Identify which cell holds the provided text, then report its [x, y] central coordinate. 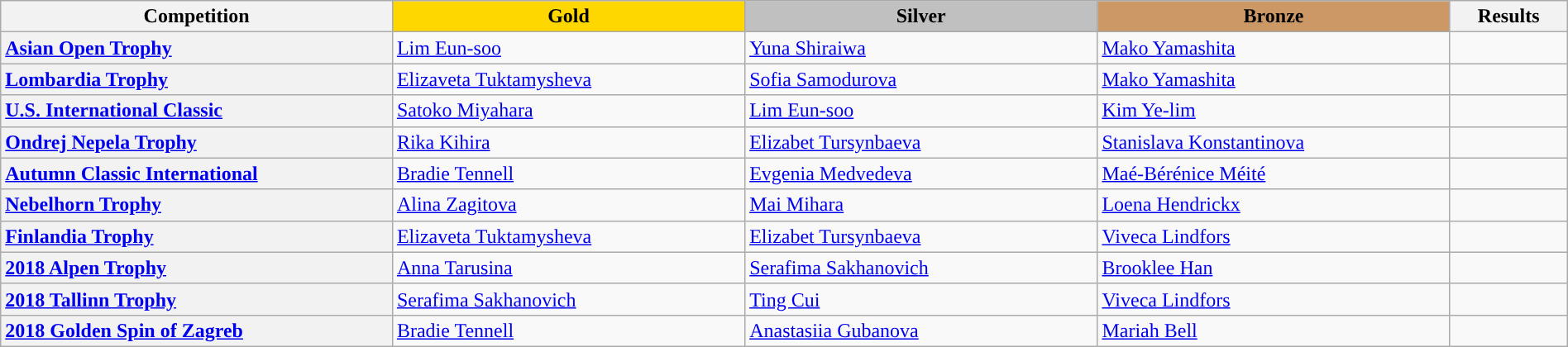
Mai Mihara [921, 205]
Anastasiia Gubanova [921, 330]
Gold [568, 17]
2018 Golden Spin of Zagreb [197, 330]
Yuna Shiraiwa [921, 48]
Ondrej Nepela Trophy [197, 142]
Lombardia Trophy [197, 79]
Ting Cui [921, 299]
Stanislava Konstantinova [1274, 142]
Competition [197, 17]
Loena Hendrickx [1274, 205]
Brooklee Han [1274, 268]
Silver [921, 17]
Autumn Classic International [197, 173]
Results [1508, 17]
Finlandia Trophy [197, 236]
Satoko Miyahara [568, 111]
Kim Ye-lim [1274, 111]
Asian Open Trophy [197, 48]
U.S. International Classic [197, 111]
Alina Zagitova [568, 205]
Nebelhorn Trophy [197, 205]
Maé-Bérénice Méité [1274, 173]
Bronze [1274, 17]
Rika Kihira [568, 142]
2018 Alpen Trophy [197, 268]
2018 Tallinn Trophy [197, 299]
Anna Tarusina [568, 268]
Sofia Samodurova [921, 79]
Evgenia Medvedeva [921, 173]
Mariah Bell [1274, 330]
